Detect which cell encompasses the target text, then output its (x, y) center coordinate. 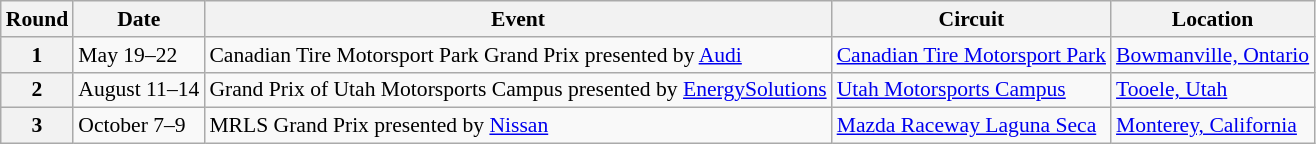
Monterey, California (1212, 126)
Tooele, Utah (1212, 90)
Mazda Raceway Laguna Seca (972, 126)
October 7–9 (138, 126)
2 (38, 90)
Bowmanville, Ontario (1212, 55)
Utah Motorsports Campus (972, 90)
MRLS Grand Prix presented by Nissan (518, 126)
Event (518, 19)
August 11–14 (138, 90)
Canadian Tire Motorsport Park (972, 55)
Grand Prix of Utah Motorsports Campus presented by EnergySolutions (518, 90)
Canadian Tire Motorsport Park Grand Prix presented by Audi (518, 55)
May 19–22 (138, 55)
Circuit (972, 19)
Date (138, 19)
Round (38, 19)
Location (1212, 19)
1 (38, 55)
3 (38, 126)
